From the cell containing the given text, extract its center point as (x, y) coordinate. 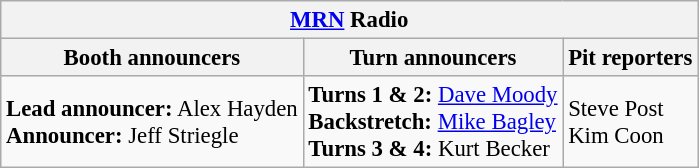
Turns 1 & 2: Dave MoodyBackstretch: Mike BagleyTurns 3 & 4: Kurt Becker (433, 122)
Turn announcers (433, 58)
Pit reporters (630, 58)
Lead announcer: Alex HaydenAnnouncer: Jeff Striegle (152, 122)
MRN Radio (350, 20)
Booth announcers (152, 58)
Steve PostKim Coon (630, 122)
